Extract the (X, Y) coordinate from the center of the cell holding the provided text.  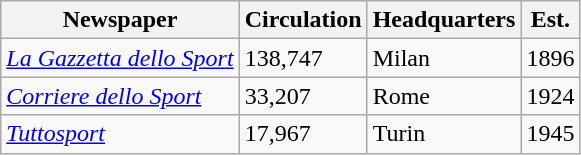
Corriere dello Sport (120, 96)
1896 (550, 58)
1945 (550, 134)
Rome (444, 96)
33,207 (303, 96)
1924 (550, 96)
Milan (444, 58)
Turin (444, 134)
La Gazzetta dello Sport (120, 58)
Est. (550, 20)
Circulation (303, 20)
Headquarters (444, 20)
Newspaper (120, 20)
138,747 (303, 58)
Tuttosport (120, 134)
17,967 (303, 134)
